Provide the (x, y) coordinate of the cell's center where the given text is located.  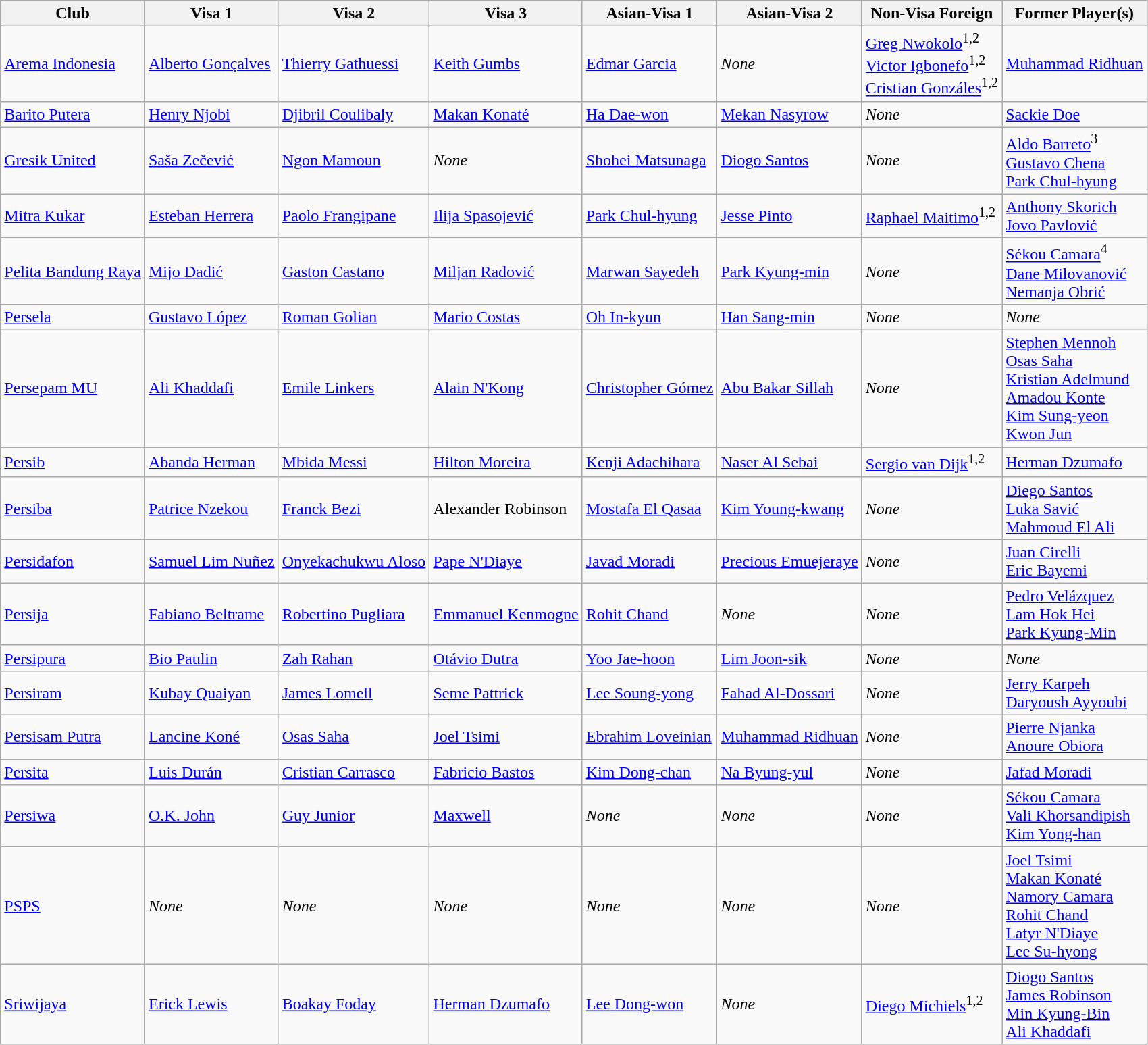
Pelita Bandung Raya (73, 272)
Han Sang-min (789, 317)
Abu Bakar Sillah (789, 389)
Mekan Nasyrow (789, 114)
Esteban Herrera (211, 216)
Guy Junior (354, 816)
Diego Santos Luka Savić Mahmoud El Ali (1074, 508)
Makan Konaté (506, 114)
Persita (73, 772)
Na Byung-yul (789, 772)
PSPS (73, 905)
Anthony Skorich Jovo Pavlović (1074, 216)
Juan Cirelli Eric Bayemi (1074, 561)
Keith Gumbs (506, 64)
Kim Dong-chan (650, 772)
Gaston Castano (354, 272)
Christopher Gómez (650, 389)
Onyekachukwu Aloso (354, 561)
Robertino Pugliara (354, 614)
Lee Soung-yong (650, 693)
Javad Moradi (650, 561)
Joel Tsimi (506, 738)
Jesse Pinto (789, 216)
Persipura (73, 658)
Saša Zečević (211, 161)
Fabricio Bastos (506, 772)
Asian-Visa 1 (650, 14)
Maxwell (506, 816)
Erick Lewis (211, 1004)
Kubay Quaiyan (211, 693)
Alberto Gonçalves (211, 64)
Persidafon (73, 561)
Lee Dong-won (650, 1004)
Persela (73, 317)
Aldo Barreto3 Gustavo Chena Park Chul-hyung (1074, 161)
Diego Michiels1,2 (932, 1004)
Park Kyung-min (789, 272)
Henry Njobi (211, 114)
Djibril Coulibaly (354, 114)
James Lomell (354, 693)
Luis Durán (211, 772)
Samuel Lim Nuñez (211, 561)
Boakay Foday (354, 1004)
Persib (73, 462)
Mario Costas (506, 317)
Ha Dae-won (650, 114)
Diogo Santos James Robinson Min Kyung-Bin Ali Khaddafi (1074, 1004)
Asian-Visa 2 (789, 14)
Raphael Maitimo1,2 (932, 216)
Alain N'Kong (506, 389)
Persiram (73, 693)
Bio Paulin (211, 658)
Rohit Chand (650, 614)
Ngon Mamoun (354, 161)
Stephen Mennoh Osas Saha Kristian Adelmund Amadou Konte Kim Sung-yeon Kwon Jun (1074, 389)
Ebrahim Loveinian (650, 738)
Oh In-kyun (650, 317)
Club (73, 14)
Shohei Matsunaga (650, 161)
Miljan Radović (506, 272)
Edmar Garcia (650, 64)
Mitra Kukar (73, 216)
Fahad Al-Dossari (789, 693)
Lancine Koné (211, 738)
Jerry Karpeh Daryoush Ayyoubi (1074, 693)
Visa 1 (211, 14)
Former Player(s) (1074, 14)
Sékou Camara Vali Khorsandipish Kim Yong-han (1074, 816)
Sackie Doe (1074, 114)
Franck Bezi (354, 508)
Ali Khaddafi (211, 389)
Barito Putera (73, 114)
Osas Saha (354, 738)
Visa 3 (506, 14)
Yoo Jae-hoon (650, 658)
Sriwijaya (73, 1004)
Joel Tsimi Makan Konaté Namory Camara Rohit Chand Latyr N'Diaye Lee Su-hyong (1074, 905)
Alexander Robinson (506, 508)
Marwan Sayedeh (650, 272)
Persija (73, 614)
Precious Emuejeraye (789, 561)
Persiwa (73, 816)
Non-Visa Foreign (932, 14)
Pierre Njanka Anoure Obiora (1074, 738)
Zah Rahan (354, 658)
Hilton Moreira (506, 462)
Sékou Camara4 Dane Milovanović Nemanja Obrić (1074, 272)
Arema Indonesia (73, 64)
Patrice Nzekou (211, 508)
Gresik United (73, 161)
Persiba (73, 508)
Cristian Carrasco (354, 772)
Roman Golian (354, 317)
Pape N'Diaye (506, 561)
Seme Pattrick (506, 693)
Ilija Spasojević (506, 216)
Mbida Messi (354, 462)
Emile Linkers (354, 389)
Fabiano Beltrame (211, 614)
Greg Nwokolo1,2 Victor Igbonefo1,2 Cristian Gonzáles1,2 (932, 64)
Mijo Dadić (211, 272)
Persepam MU (73, 389)
Visa 2 (354, 14)
Jafad Moradi (1074, 772)
Paolo Frangipane (354, 216)
O.K. John (211, 816)
Persisam Putra (73, 738)
Abanda Herman (211, 462)
Mostafa El Qasaa (650, 508)
Park Chul-hyung (650, 216)
Naser Al Sebai (789, 462)
Emmanuel Kenmogne (506, 614)
Diogo Santos (789, 161)
Kim Young-kwang (789, 508)
Thierry Gathuessi (354, 64)
Lim Joon-sik (789, 658)
Sergio van Dijk1,2 (932, 462)
Otávio Dutra (506, 658)
Gustavo López (211, 317)
Kenji Adachihara (650, 462)
Pedro Velázquez Lam Hok Hei Park Kyung-Min (1074, 614)
